Identify which cell holds the provided text, then report its [X, Y] central coordinate. 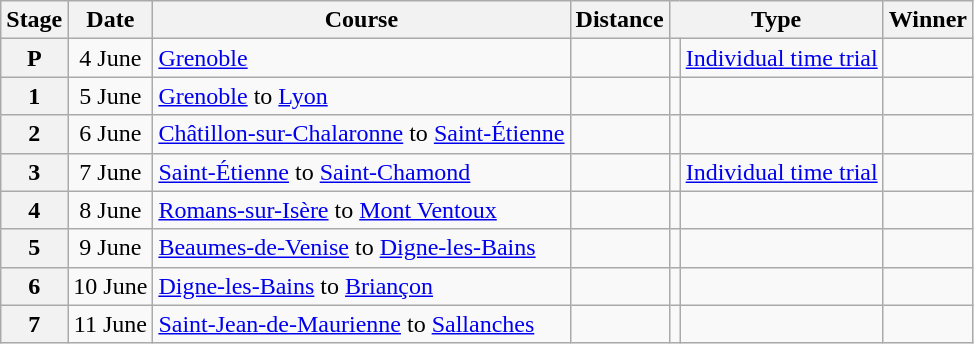
Stage [34, 20]
Winner [928, 20]
Digne-les-Bains to Briançon [362, 286]
6 [34, 286]
7 [34, 324]
Course [362, 20]
Date [110, 20]
Saint-Jean-de-Maurienne to Sallanches [362, 324]
10 June [110, 286]
4 June [110, 58]
11 June [110, 324]
1 [34, 96]
Châtillon-sur-Chalaronne to Saint-Étienne [362, 134]
Type [776, 20]
Distance [620, 20]
5 [34, 248]
Grenoble [362, 58]
2 [34, 134]
9 June [110, 248]
5 June [110, 96]
Beaumes-de-Venise to Digne-les-Bains [362, 248]
Romans-sur-Isère to Mont Ventoux [362, 210]
4 [34, 210]
P [34, 58]
8 June [110, 210]
6 June [110, 134]
3 [34, 172]
7 June [110, 172]
Grenoble to Lyon [362, 96]
Saint-Étienne to Saint-Chamond [362, 172]
